Locate the cell with the specified text and output its (X, Y) center coordinate. 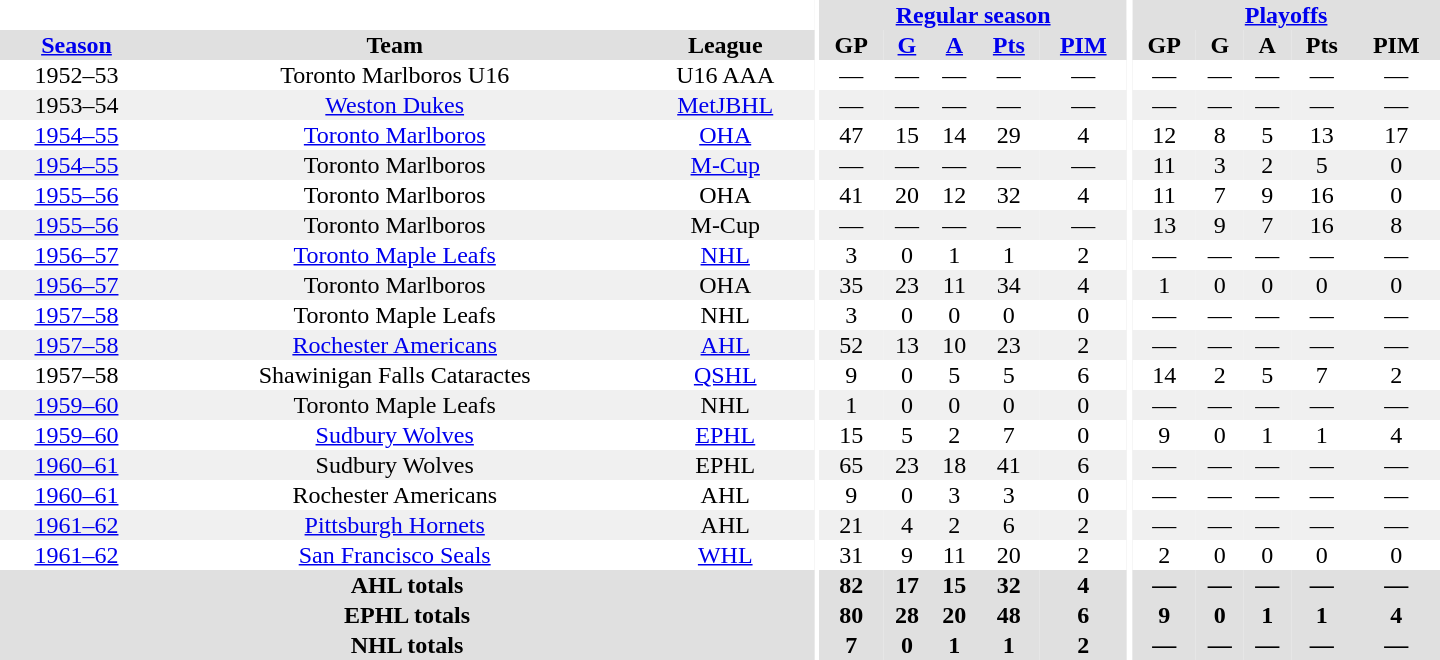
18 (954, 465)
80 (851, 615)
Shawinigan Falls Cataractes (394, 375)
35 (851, 285)
82 (851, 585)
34 (1009, 285)
48 (1009, 615)
Regular season (973, 15)
League (725, 45)
U16 AAA (725, 75)
MetJBHL (725, 105)
Toronto Marlboros U16 (394, 75)
1953–54 (76, 105)
52 (851, 345)
28 (906, 615)
WHL (725, 555)
29 (1009, 135)
47 (851, 135)
Season (76, 45)
QSHL (725, 375)
1952–53 (76, 75)
21 (851, 525)
31 (851, 555)
San Francisco Seals (394, 555)
10 (954, 345)
Weston Dukes (394, 105)
NHL totals (407, 645)
Playoffs (1286, 15)
EPHL totals (407, 615)
Team (394, 45)
65 (851, 465)
AHL totals (407, 585)
Pittsburgh Hornets (394, 525)
